Output the [x, y] coordinate of the center of the cell containing the given text.  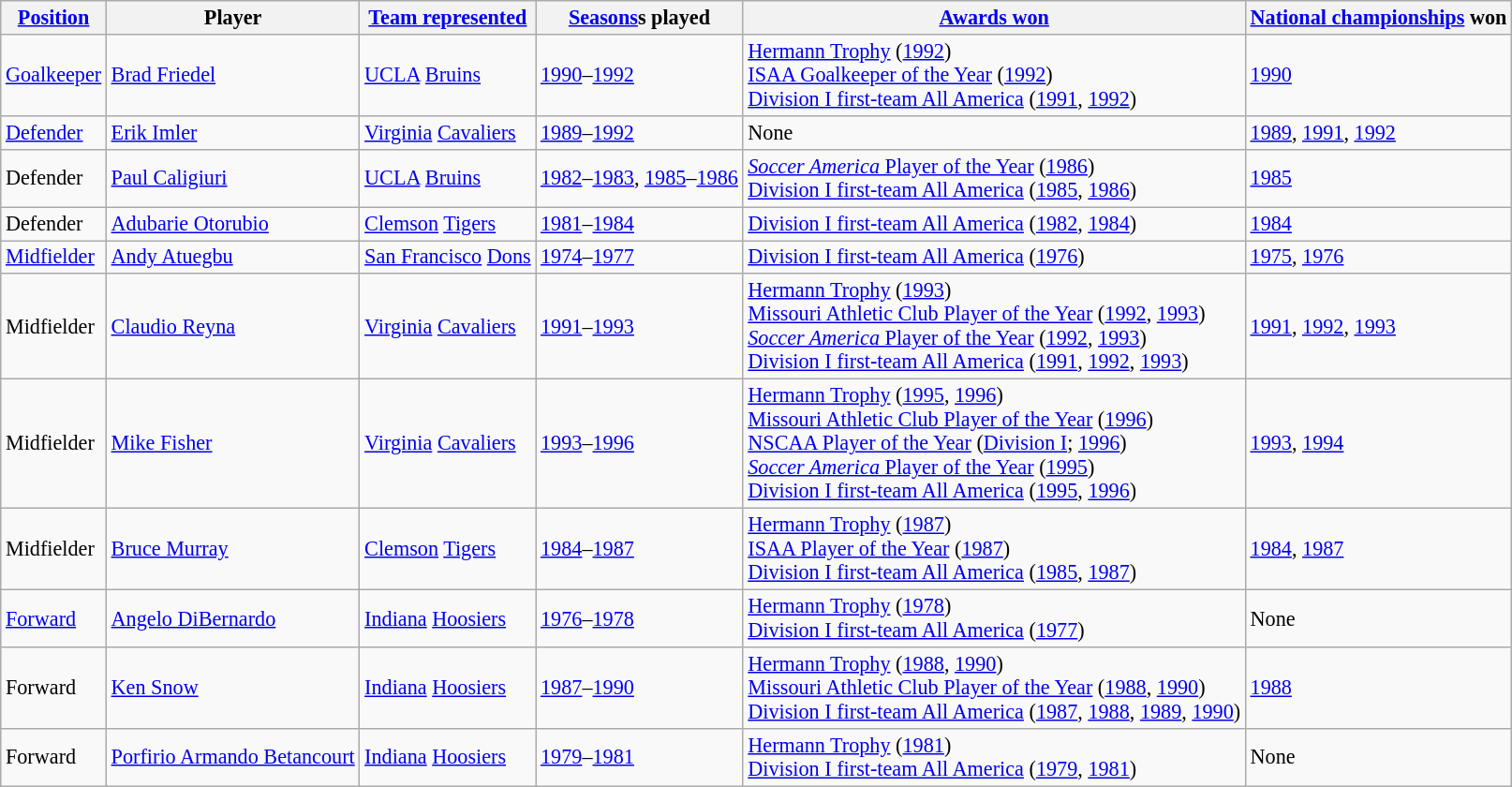
Porfirio Armando Betancourt [232, 757]
1993, 1994 [1378, 444]
1984–1987 [639, 549]
1984, 1987 [1378, 549]
Hermann Trophy (1992)ISAA Goalkeeper of the Year (1992)Division I first-team All America (1991, 1992) [994, 75]
Player [232, 18]
1989, 1991, 1992 [1378, 132]
1984 [1378, 223]
1990 [1378, 75]
1989–1992 [639, 132]
Position [54, 18]
Andy Atuegbu [232, 257]
Angelo DiBernardo [232, 618]
Ken Snow [232, 688]
1993–1996 [639, 444]
Hermann Trophy (1978)Division I first-team All America (1977) [994, 618]
1991, 1992, 1993 [1378, 326]
Erik Imler [232, 132]
Hermann Trophy (1981)Division I first-team All America (1979, 1981) [994, 757]
1981–1984 [639, 223]
1974–1977 [639, 257]
Mike Fisher [232, 444]
Soccer America Player of the Year (1986)Division I first-team All America (1985, 1986) [994, 178]
Hermann Trophy (1987)ISAA Player of the Year (1987)Division I first-team All America (1985, 1987) [994, 549]
Bruce Murray [232, 549]
1982–1983, 1985–1986 [639, 178]
Hermann Trophy (1988, 1990)Missouri Athletic Club Player of the Year (1988, 1990)Division I first-team All America (1987, 1988, 1989, 1990) [994, 688]
Division I first-team All America (1982, 1984) [994, 223]
Brad Friedel [232, 75]
1987–1990 [639, 688]
1975, 1976 [1378, 257]
1985 [1378, 178]
Division I first-team All America (1976) [994, 257]
Claudio Reyna [232, 326]
National championships won [1378, 18]
Adubarie Otorubio [232, 223]
Seasonss played [639, 18]
1988 [1378, 688]
1991–1993 [639, 326]
Goalkeeper [54, 75]
San Francisco Dons [448, 257]
1976–1978 [639, 618]
Awards won [994, 18]
1990–1992 [639, 75]
Paul Caligiuri [232, 178]
Team represented [448, 18]
1979–1981 [639, 757]
